Capture the cell that displays the provided text and extract its (x, y) central coordinate. 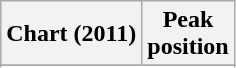
Chart (2011) (72, 34)
Peak position (188, 34)
